Return (X, Y) of the center of cell containing provided text 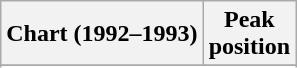
Chart (1992–1993) (102, 34)
Peakposition (249, 34)
